Return [X, Y] of the center of cell containing provided text 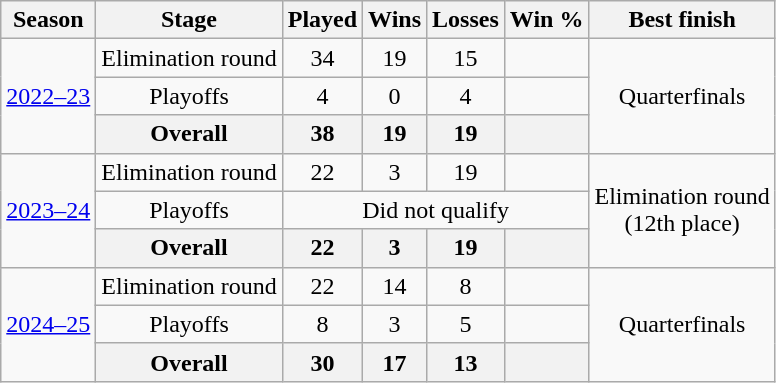
14 [395, 286]
2023–24 [48, 210]
Win % [546, 20]
2022–23 [48, 96]
13 [466, 362]
Stage [189, 20]
5 [466, 324]
17 [395, 362]
0 [395, 96]
Did not qualify [436, 210]
Losses [466, 20]
15 [466, 58]
34 [322, 58]
Elimination round (12th place) [682, 210]
Played [322, 20]
Best finish [682, 20]
2024–25 [48, 324]
Wins [395, 20]
30 [322, 362]
38 [322, 134]
Season [48, 20]
